Pinpoint the cell where the given text exists, returning its [x, y] midpoint coordinate. 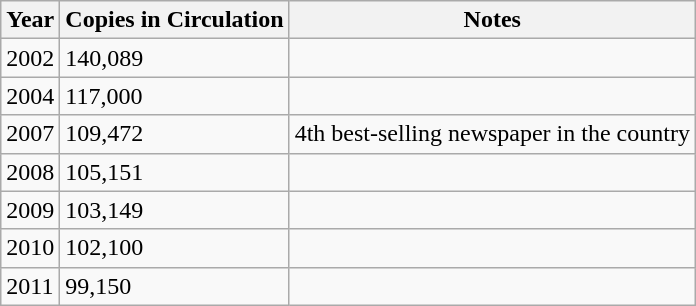
102,100 [174, 248]
2010 [30, 248]
2011 [30, 286]
2007 [30, 134]
2004 [30, 96]
117,000 [174, 96]
Notes [492, 20]
140,089 [174, 58]
Copies in Circulation [174, 20]
Year [30, 20]
2009 [30, 210]
2002 [30, 58]
2008 [30, 172]
103,149 [174, 210]
109,472 [174, 134]
99,150 [174, 286]
4th best-selling newspaper in the country [492, 134]
105,151 [174, 172]
